Identify which cell holds the provided text, then report its [x, y] central coordinate. 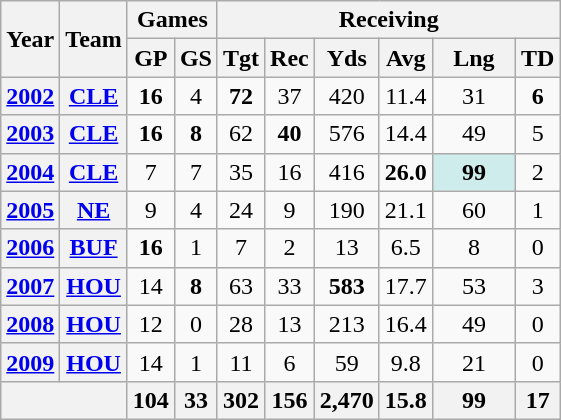
Year [30, 39]
2003 [30, 134]
3 [537, 286]
17.7 [406, 286]
Tgt [240, 58]
156 [290, 400]
26.0 [406, 172]
416 [346, 172]
Rec [290, 58]
GS [196, 58]
72 [240, 96]
2008 [30, 324]
583 [346, 286]
2004 [30, 172]
TD [537, 58]
28 [240, 324]
21 [474, 362]
63 [240, 286]
BUF [94, 248]
213 [346, 324]
Receiving [388, 20]
15.8 [406, 400]
21.1 [406, 210]
12 [150, 324]
5 [537, 134]
35 [240, 172]
Lng [474, 58]
31 [474, 96]
302 [240, 400]
16.4 [406, 324]
Team [94, 39]
2002 [30, 96]
2007 [30, 286]
53 [474, 286]
Avg [406, 58]
14.4 [406, 134]
24 [240, 210]
190 [346, 210]
2005 [30, 210]
60 [474, 210]
11.4 [406, 96]
11 [240, 362]
2006 [30, 248]
9.8 [406, 362]
6.5 [406, 248]
576 [346, 134]
37 [290, 96]
2,470 [346, 400]
17 [537, 400]
GP [150, 58]
NE [94, 210]
40 [290, 134]
59 [346, 362]
Games [172, 20]
62 [240, 134]
104 [150, 400]
Yds [346, 58]
420 [346, 96]
2009 [30, 362]
